Output the [X, Y] coordinate of the center of the cell containing the given text.  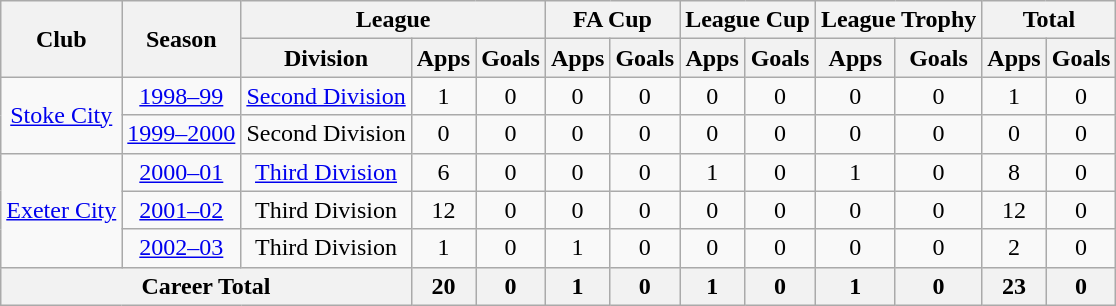
6 [443, 172]
20 [443, 286]
1999–2000 [182, 134]
Club [62, 39]
Stoke City [62, 115]
1998–99 [182, 96]
2 [1014, 248]
2002–03 [182, 248]
23 [1014, 286]
Season [182, 39]
Total [1049, 20]
2001–02 [182, 210]
League Trophy [898, 20]
2000–01 [182, 172]
League [394, 20]
Exeter City [62, 210]
League Cup [748, 20]
FA Cup [612, 20]
Division [326, 58]
8 [1014, 172]
Career Total [206, 286]
